Find where the given text appears and provide that cell's center as (x, y) coordinate. 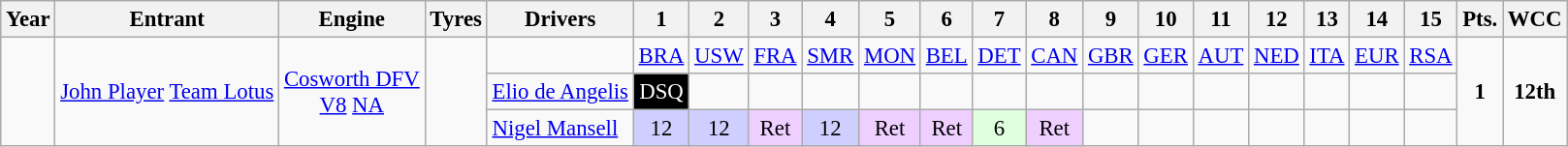
Engine (352, 19)
11 (1220, 19)
Year (28, 19)
DSQ (661, 92)
CAN (1055, 56)
8 (1055, 19)
John Player Team Lotus (167, 93)
ITA (1327, 56)
Pts. (1480, 19)
12th (1535, 93)
RSA (1431, 56)
Entrant (167, 19)
BRA (661, 56)
15 (1431, 19)
Elio de Angelis (560, 92)
7 (999, 19)
GBR (1111, 56)
USW (720, 56)
SMR (830, 56)
2 (720, 19)
DET (999, 56)
AUT (1220, 56)
WCC (1535, 19)
FRA (776, 56)
10 (1166, 19)
5 (890, 19)
Nigel Mansell (560, 129)
EUR (1377, 56)
GER (1166, 56)
Drivers (560, 19)
BEL (946, 56)
3 (776, 19)
4 (830, 19)
NED (1276, 56)
Cosworth DFVV8 NA (352, 93)
9 (1111, 19)
Tyres (456, 19)
14 (1377, 19)
13 (1327, 19)
MON (890, 56)
